Detect which cell encompasses the target text, then output its [X, Y] center coordinate. 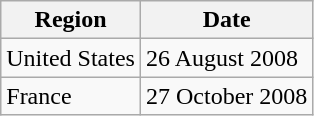
Date [226, 20]
27 October 2008 [226, 96]
United States [71, 58]
France [71, 96]
26 August 2008 [226, 58]
Region [71, 20]
